Provide the (X, Y) coordinate of the cell's center where the given text is located.  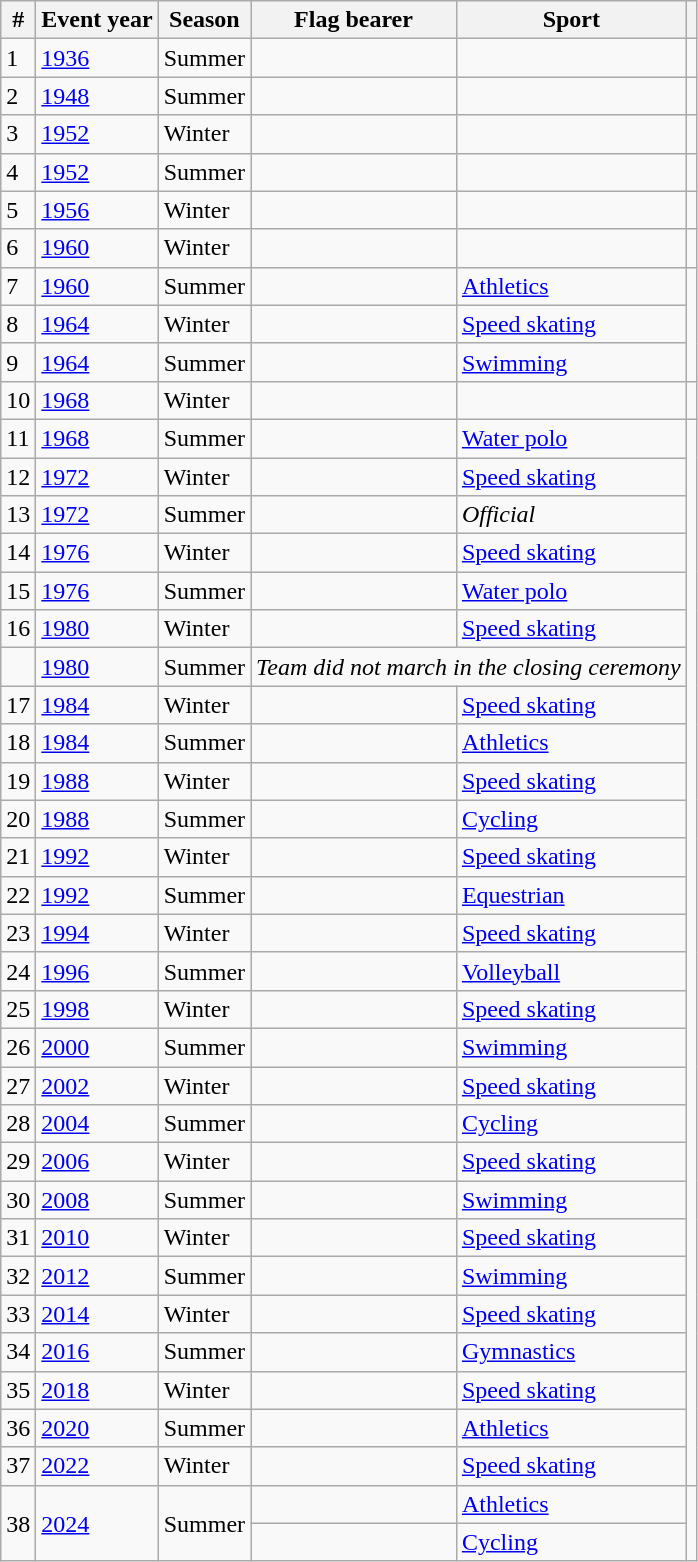
Event year (97, 20)
15 (18, 591)
14 (18, 553)
16 (18, 629)
9 (18, 362)
37 (18, 1466)
33 (18, 1314)
7 (18, 286)
2024 (97, 1523)
2014 (97, 1314)
2022 (97, 1466)
18 (18, 743)
2 (18, 96)
26 (18, 1047)
30 (18, 1200)
1956 (97, 210)
2006 (97, 1162)
1996 (97, 971)
25 (18, 1009)
1936 (97, 58)
Season (204, 20)
1 (18, 58)
23 (18, 933)
27 (18, 1085)
28 (18, 1124)
Team did not march in the closing ceremony (469, 667)
1998 (97, 1009)
38 (18, 1523)
Sport (571, 20)
Volleyball (571, 971)
36 (18, 1428)
2020 (97, 1428)
24 (18, 971)
2000 (97, 1047)
5 (18, 210)
Official (571, 515)
2010 (97, 1238)
11 (18, 438)
31 (18, 1238)
2012 (97, 1276)
3 (18, 134)
34 (18, 1352)
2002 (97, 1085)
# (18, 20)
19 (18, 781)
Gymnastics (571, 1352)
Equestrian (571, 895)
10 (18, 400)
2008 (97, 1200)
13 (18, 515)
32 (18, 1276)
20 (18, 819)
22 (18, 895)
17 (18, 705)
1948 (97, 96)
2004 (97, 1124)
12 (18, 477)
29 (18, 1162)
6 (18, 248)
2018 (97, 1390)
2016 (97, 1352)
21 (18, 857)
Flag bearer (354, 20)
8 (18, 324)
4 (18, 172)
35 (18, 1390)
1994 (97, 933)
